Output the [x, y] coordinate of the center of the cell containing the given text.  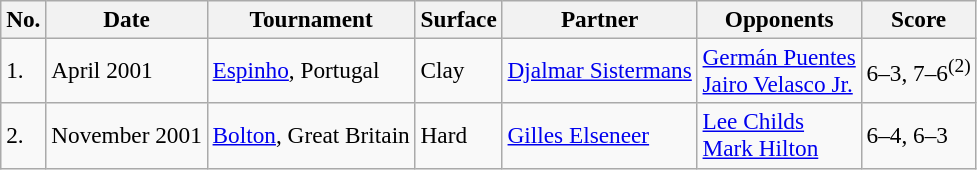
Bolton, Great Britain [311, 136]
Lee Childs Mark Hilton [779, 136]
Gilles Elseneer [600, 136]
Clay [458, 70]
Tournament [311, 19]
Partner [600, 19]
Date [126, 19]
6–3, 7–6(2) [918, 70]
Score [918, 19]
Surface [458, 19]
Opponents [779, 19]
Germán Puentes Jairo Velasco Jr. [779, 70]
6–4, 6–3 [918, 136]
Espinho, Portugal [311, 70]
November 2001 [126, 136]
1. [24, 70]
April 2001 [126, 70]
Djalmar Sistermans [600, 70]
Hard [458, 136]
No. [24, 19]
2. [24, 136]
